Return [X, Y] of the center of cell containing provided text 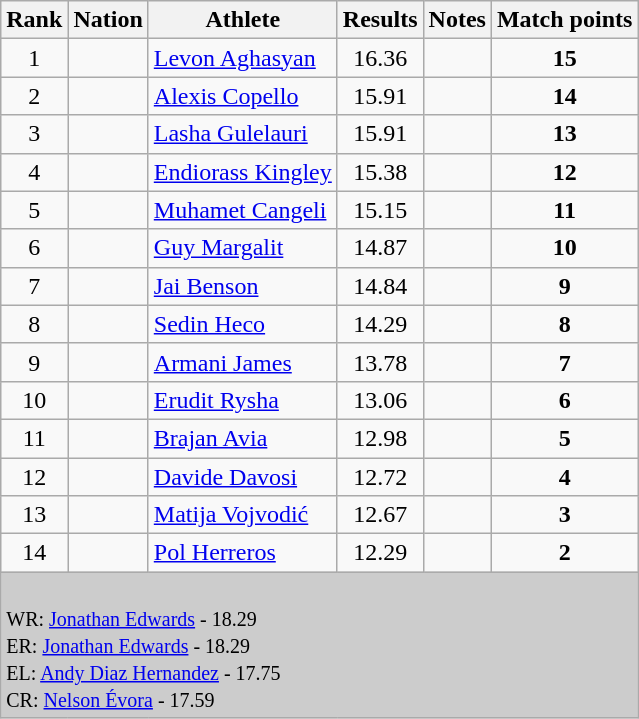
Erudit Rysha [242, 400]
15.15 [380, 210]
Endiorass Kingley [242, 172]
Matija Vojvodić [242, 515]
13.78 [380, 362]
Notes [457, 20]
WR: Jonathan Edwards - 18.29ER: Jonathan Edwards - 18.29 EL: Andy Diaz Hernandez - 17.75CR: Nelson Évora - 17.59 [320, 645]
Sedin Heco [242, 324]
Nation [108, 20]
Results [380, 20]
12.98 [380, 438]
14.84 [380, 286]
Guy Margalit [242, 248]
Muhamet Cangeli [242, 210]
13.06 [380, 400]
Armani James [242, 362]
14.29 [380, 324]
Lasha Gulelauri [242, 134]
12.72 [380, 477]
12.29 [380, 553]
15 [564, 58]
1 [34, 58]
12.67 [380, 515]
14.87 [380, 248]
Alexis Copello [242, 96]
Rank [34, 20]
16.36 [380, 58]
Jai Benson [242, 286]
Levon Aghasyan [242, 58]
Davide Davosi [242, 477]
Pol Herreros [242, 553]
Athlete [242, 20]
15.38 [380, 172]
Brajan Avia [242, 438]
Match points [564, 20]
